Output the (x, y) coordinate of the center of the cell containing the given text.  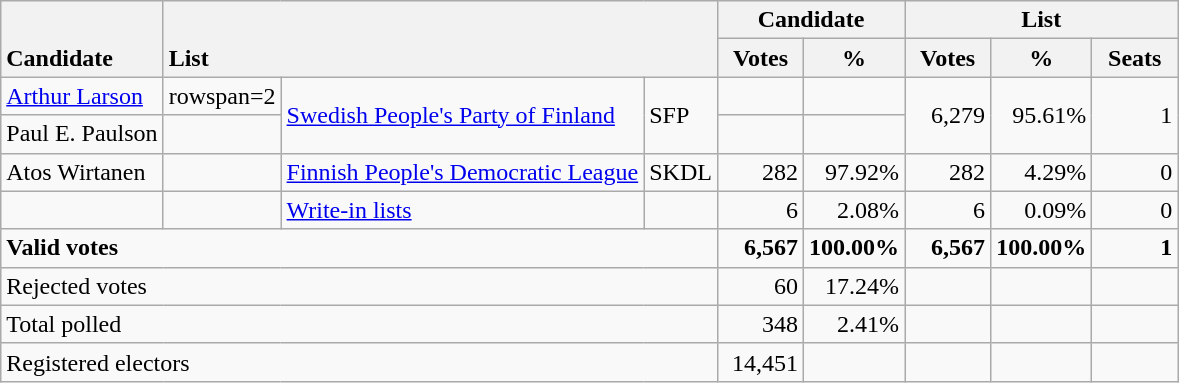
14,451 (760, 362)
2.41% (854, 324)
Write-in lists (462, 210)
95.61% (1042, 115)
Valid votes (360, 248)
Swedish People's Party of Finland (462, 115)
97.92% (854, 172)
SKDL (681, 172)
17.24% (854, 286)
348 (760, 324)
Rejected votes (360, 286)
6,279 (948, 115)
SFP (681, 115)
Finnish People's Democratic League (462, 172)
60 (760, 286)
0.09% (1042, 210)
2.08% (854, 210)
rowspan=2 (222, 96)
4.29% (1042, 172)
Arthur Larson (82, 96)
Total polled (360, 324)
Registered electors (360, 362)
Paul E. Paulson (82, 134)
Seats (1135, 58)
Atos Wirtanen (82, 172)
